Determine the [X, Y] coordinate at the center of the cell enclosing the given text.  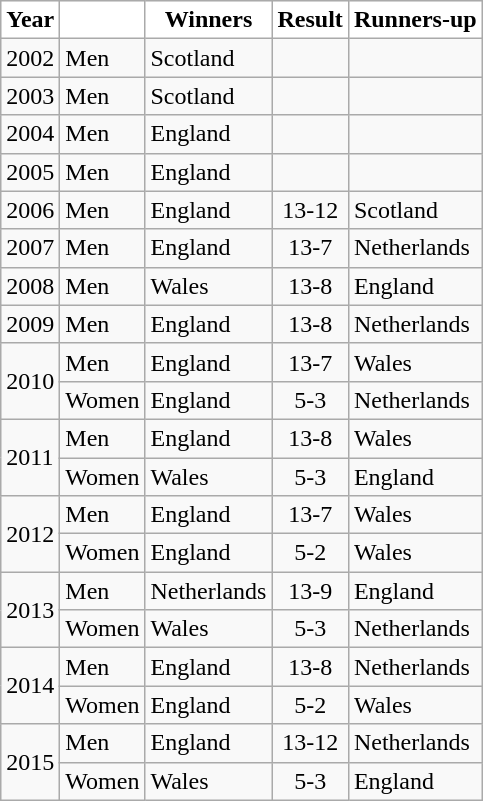
2013 [30, 610]
2010 [30, 381]
2014 [30, 686]
Winners [208, 20]
2007 [30, 248]
13-9 [310, 591]
2009 [30, 324]
2015 [30, 762]
2006 [30, 210]
2008 [30, 286]
2012 [30, 534]
2002 [30, 58]
2011 [30, 457]
Runners-up [415, 20]
2005 [30, 172]
Result [310, 20]
2003 [30, 96]
Year [30, 20]
2004 [30, 134]
